Determine the [x, y] coordinate at the center of the cell enclosing the given text.  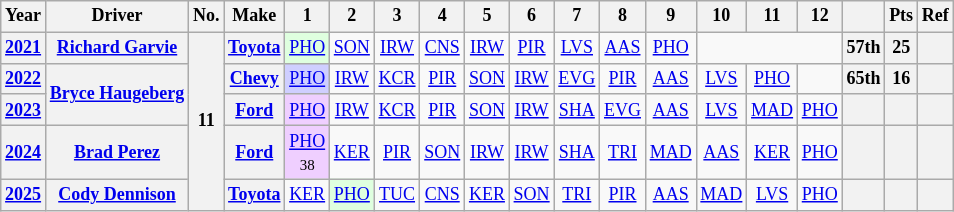
2023 [24, 110]
Ref [935, 16]
57th [864, 48]
Pts [902, 16]
1 [308, 16]
6 [532, 16]
16 [902, 78]
3 [397, 16]
No. [206, 16]
Make [254, 16]
8 [623, 16]
2 [352, 16]
4 [442, 16]
Bryce Haugeberg [116, 94]
9 [670, 16]
Brad Perez [116, 152]
TUC [397, 194]
Driver [116, 16]
2022 [24, 78]
PHO38 [308, 152]
12 [820, 16]
5 [488, 16]
Cody Dennison [116, 194]
2024 [24, 152]
25 [902, 48]
10 [722, 16]
2021 [24, 48]
65th [864, 78]
2025 [24, 194]
7 [577, 16]
Chevy [254, 78]
Year [24, 16]
Richard Garvie [116, 48]
